Scan for the cell matching the given text and deliver its [X, Y] coordinate at center. 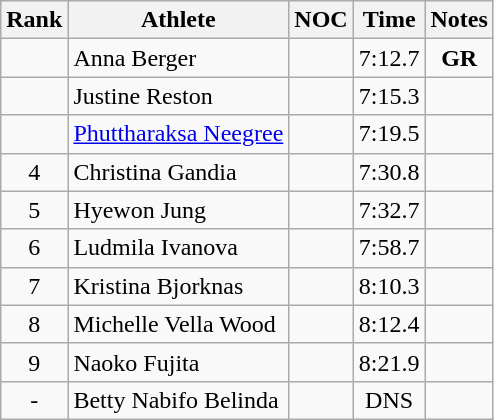
Justine Reston [178, 96]
8:10.3 [389, 286]
Notes [459, 20]
DNS [389, 400]
7 [34, 286]
Michelle Vella Wood [178, 324]
Rank [34, 20]
Kristina Bjorknas [178, 286]
Time [389, 20]
7:58.7 [389, 248]
7:12.7 [389, 58]
Hyewon Jung [178, 210]
Anna Berger [178, 58]
6 [34, 248]
7:15.3 [389, 96]
Christina Gandia [178, 172]
8 [34, 324]
7:30.8 [389, 172]
GR [459, 58]
5 [34, 210]
8:12.4 [389, 324]
- [34, 400]
NOC [321, 20]
7:32.7 [389, 210]
Naoko Fujita [178, 362]
8:21.9 [389, 362]
Phuttharaksa Neegree [178, 134]
7:19.5 [389, 134]
4 [34, 172]
Athlete [178, 20]
Ludmila Ivanova [178, 248]
9 [34, 362]
Betty Nabifo Belinda [178, 400]
